Return [X, Y] of the center of cell containing provided text 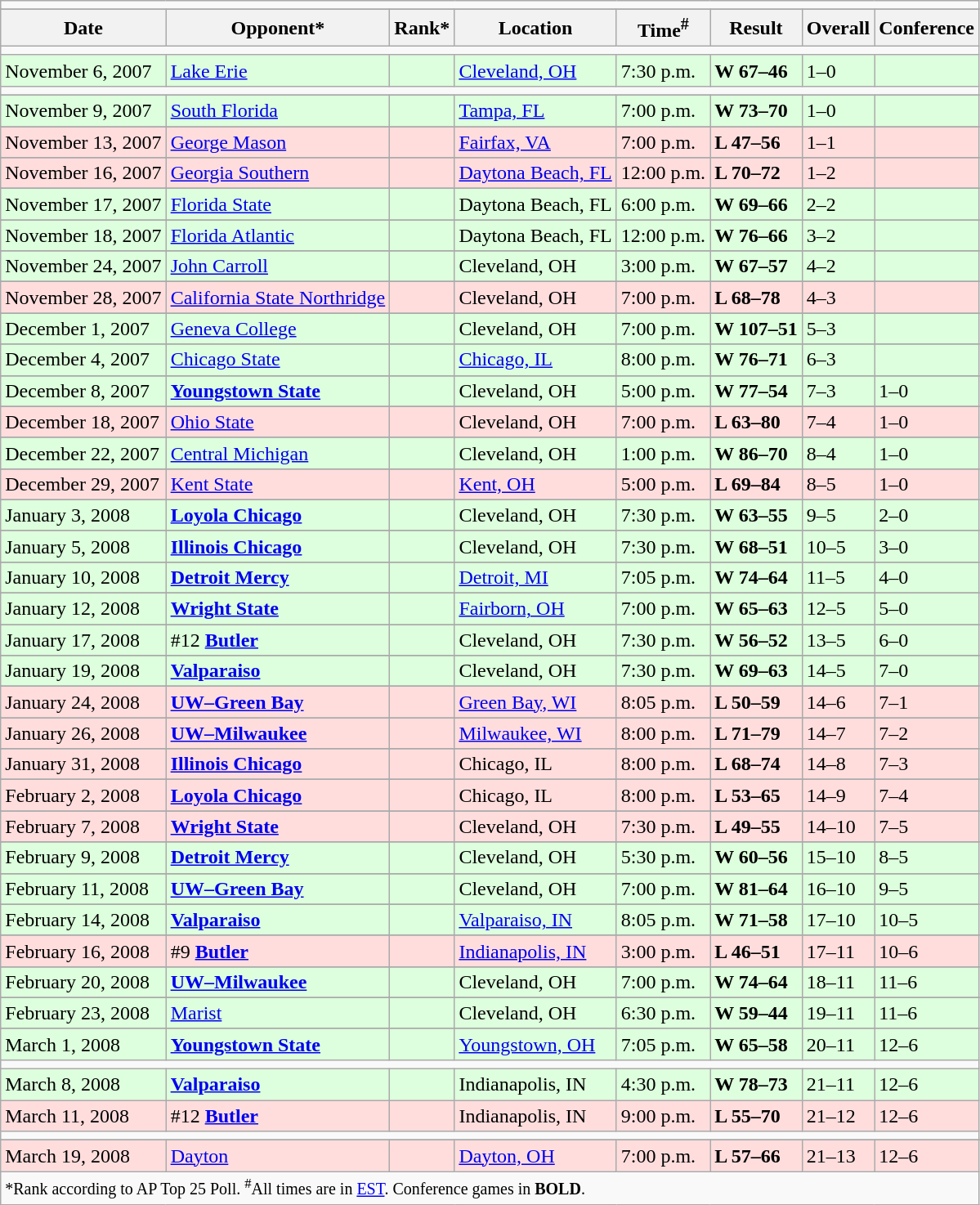
8–4 [838, 453]
14–8 [838, 764]
February 2, 2008 [83, 795]
L 46–51 [757, 951]
John Carroll [278, 267]
10–6 [927, 951]
5–3 [838, 329]
November 17, 2007 [83, 204]
January 12, 2008 [83, 609]
Chicago State [278, 360]
W 107–51 [757, 329]
Valparaiso, IN [535, 920]
Detroit, MI [535, 577]
1:00 p.m. [663, 453]
Kent, OH [535, 484]
W 77–54 [757, 391]
California State Northridge [278, 298]
W 78–73 [757, 1085]
W 71–58 [757, 920]
4–2 [838, 267]
February 11, 2008 [83, 889]
Youngstown, OH [535, 1044]
March 8, 2008 [83, 1085]
11–5 [838, 577]
2–2 [838, 204]
6:30 p.m. [663, 1013]
Fairborn, OH [535, 609]
L 55–70 [757, 1116]
6–0 [927, 640]
9:00 p.m. [663, 1116]
February 23, 2008 [83, 1013]
3–0 [927, 546]
14–7 [838, 733]
November 6, 2007 [83, 70]
Central Michigan [278, 453]
W 76–71 [757, 360]
*Rank according to AP Top 25 Poll. #All times are in EST. Conference games in BOLD. [490, 1188]
W 68–51 [757, 546]
W 65–58 [757, 1044]
November 24, 2007 [83, 267]
Geneva College [278, 329]
Dayton, OH [535, 1156]
14–5 [838, 671]
W 69–63 [757, 671]
November 18, 2007 [83, 235]
December 18, 2007 [83, 422]
L 69–84 [757, 484]
Dayton [278, 1156]
17–11 [838, 951]
Georgia Southern [278, 173]
January 5, 2008 [83, 546]
Florida Atlantic [278, 235]
George Mason [278, 142]
L 68–74 [757, 764]
2–0 [927, 515]
Green Bay, WI [535, 702]
L 63–80 [757, 422]
Time# [663, 28]
February 9, 2008 [83, 858]
L 49–55 [757, 826]
L 71–79 [757, 733]
Date [83, 28]
November 13, 2007 [83, 142]
7–1 [927, 702]
4–3 [838, 298]
14–10 [838, 826]
4:30 p.m. [663, 1085]
W 69–66 [757, 204]
December 1, 2007 [83, 329]
5–0 [927, 609]
L 53–65 [757, 795]
14–6 [838, 702]
March 19, 2008 [83, 1156]
15–10 [838, 858]
Rank* [422, 28]
W 76–66 [757, 235]
W 67–57 [757, 267]
W 81–64 [757, 889]
W 56–52 [757, 640]
L 70–72 [757, 173]
19–11 [838, 1013]
Marist [278, 1013]
South Florida [278, 111]
November 28, 2007 [83, 298]
20–11 [838, 1044]
February 7, 2008 [83, 826]
12–5 [838, 609]
L 47–56 [757, 142]
Conference [927, 28]
6:00 p.m. [663, 204]
7–5 [927, 826]
Ohio State [278, 422]
Florida State [278, 204]
February 16, 2008 [83, 951]
January 17, 2008 [83, 640]
Opponent* [278, 28]
December 4, 2007 [83, 360]
November 9, 2007 [83, 111]
Fairfax, VA [535, 142]
February 20, 2008 [83, 982]
W 86–70 [757, 453]
21–12 [838, 1116]
January 26, 2008 [83, 733]
Tampa, FL [535, 111]
7–2 [927, 733]
L 57–66 [757, 1156]
17–10 [838, 920]
14–9 [838, 795]
W 73–70 [757, 111]
21–13 [838, 1156]
Overall [838, 28]
W 59–44 [757, 1013]
6–3 [838, 360]
3–2 [838, 235]
January 10, 2008 [83, 577]
January 19, 2008 [83, 671]
5:30 p.m. [663, 858]
January 3, 2008 [83, 515]
January 31, 2008 [83, 764]
Result [757, 28]
Location [535, 28]
L 50–59 [757, 702]
March 11, 2008 [83, 1116]
W 65–63 [757, 609]
February 14, 2008 [83, 920]
Milwaukee, WI [535, 733]
December 8, 2007 [83, 391]
1–1 [838, 142]
W 67–46 [757, 70]
November 16, 2007 [83, 173]
13–5 [838, 640]
Lake Erie [278, 70]
December 22, 2007 [83, 453]
January 24, 2008 [83, 702]
W 63–55 [757, 515]
March 1, 2008 [83, 1044]
16–10 [838, 889]
#9 Butler [278, 951]
Kent State [278, 484]
1–2 [838, 173]
7–0 [927, 671]
4–0 [927, 577]
L 68–78 [757, 298]
December 29, 2007 [83, 484]
21–11 [838, 1085]
18–11 [838, 982]
W 60–56 [757, 858]
